Pinpoint the cell where the given text exists, returning its (X, Y) midpoint coordinate. 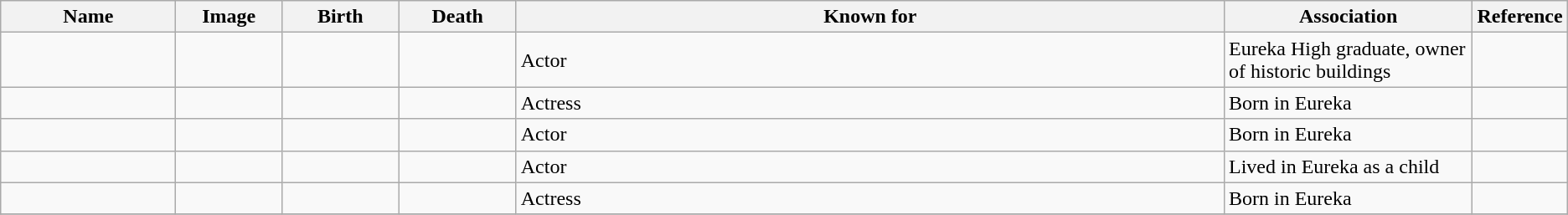
Lived in Eureka as a child (1348, 166)
Name (89, 17)
Death (457, 17)
Eureka High graduate, owner of historic buildings (1348, 60)
Association (1348, 17)
Image (230, 17)
Reference (1519, 17)
Birth (340, 17)
Known for (869, 17)
